Determine the (x, y) coordinate at the center of the cell enclosing the given text.  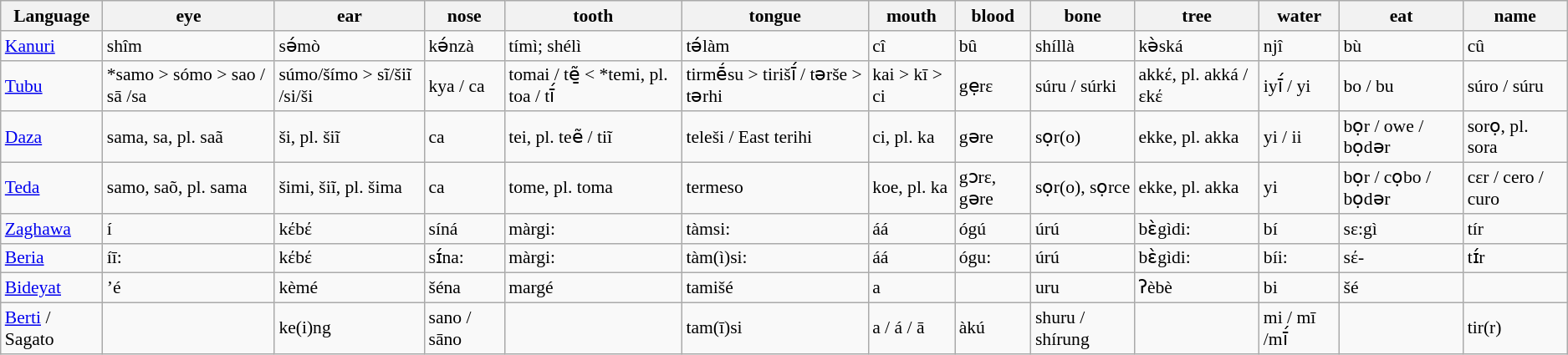
iyī́ / yi (1300, 85)
šéna (464, 288)
eye (189, 16)
bo / bu (1401, 85)
bí (1300, 229)
sɪ́na: (464, 258)
mi / mī /mī́ (1300, 329)
eat (1401, 16)
šimi, šiĩ, pl. šima (350, 189)
tome, pl. toma (593, 189)
termeso (774, 189)
bi (1300, 288)
síná (464, 229)
sọr(o), sọrce (1082, 189)
súro / súru (1515, 85)
tɪ́r (1515, 258)
Kanuri (52, 46)
uru (1082, 288)
cî (912, 46)
kə̀ská (1196, 46)
samo, saõ, pl. sama (189, 189)
Tubu (52, 85)
Teda (52, 189)
tei, pl. teẽ / tiĩ (593, 137)
ke(i)ng (350, 329)
’é (189, 288)
tirmḗsu > tirišī́ / tərše > tərhi (774, 85)
sε:gì (1401, 229)
sə́mò (350, 46)
ógú (993, 229)
kə́nzà (464, 46)
tomai / tẽ̱ < *temi, pl. toa / tī́ (593, 85)
margé (593, 288)
tir(r) (1515, 329)
tə́làm (774, 46)
Zaghawa (52, 229)
sέ- (1401, 258)
akkέ, pl. akká / εkέ (1196, 85)
tongue (774, 16)
sama, sa, pl. saã (189, 137)
kai > kī > ci (912, 85)
tamišé (774, 288)
ear (350, 16)
àkú (993, 329)
water (1300, 16)
ci, pl. ka (912, 137)
bone (1082, 16)
cû (1515, 46)
súru / súrki (1082, 85)
teleši / East terihi (774, 137)
gẹrε (993, 85)
Language (52, 16)
kèmé (350, 288)
í (189, 229)
njî (1300, 46)
Berti / Sagato (52, 329)
name (1515, 16)
cεr / cero / curo (1515, 189)
koe, pl. ka (912, 189)
tàmsi: (774, 229)
bọr / cọbo / bọdər (1401, 189)
sorọ, pl. sora (1515, 137)
súmo/šímo > sĩ/šiĩ /si/ši (350, 85)
sọr(o) (1082, 137)
tam(ī)si (774, 329)
ši, pl. šiĩ (350, 137)
nose (464, 16)
tír (1515, 229)
a / á / ā (912, 329)
bọr / owe / bọdər (1401, 137)
tree (1196, 16)
gɔrε, gəre (993, 189)
shuru / shírung (1082, 329)
mouth (912, 16)
Daza (52, 137)
yi (1300, 189)
yi / ii (1300, 137)
tàm(ì)si: (774, 258)
a (912, 288)
sano / sāno (464, 329)
shíllà (1082, 46)
šé (1401, 288)
ógu: (993, 258)
bíi: (1300, 258)
Bideyat (52, 288)
Beria (52, 258)
íī: (189, 258)
shîm (189, 46)
ʔèbè (1196, 288)
kya / ca (464, 85)
bù (1401, 46)
*samo > sómo > sao / sā /sa (189, 85)
tímì; shélì (593, 46)
bû (993, 46)
blood (993, 16)
tooth (593, 16)
gəre (993, 137)
